Find where the given text appears and provide that cell's center as [X, Y] coordinate. 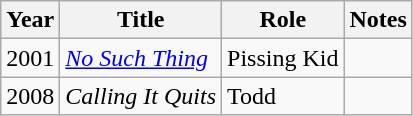
No Such Thing [141, 58]
2008 [30, 96]
Calling It Quits [141, 96]
Role [283, 20]
Pissing Kid [283, 58]
2001 [30, 58]
Todd [283, 96]
Year [30, 20]
Notes [378, 20]
Title [141, 20]
